Find where the given text appears and provide that cell's center as [X, Y] coordinate. 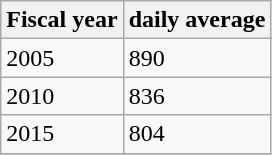
836 [197, 96]
2005 [62, 58]
Fiscal year [62, 20]
804 [197, 134]
daily average [197, 20]
2015 [62, 134]
2010 [62, 96]
890 [197, 58]
